Return the (X, Y) coordinate for the center point of the cell that contains the specified text.  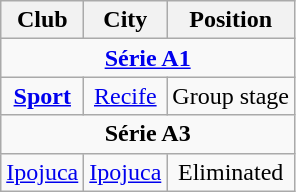
Eliminated (231, 172)
City (126, 20)
Série A1 (148, 58)
Sport (42, 96)
Group stage (231, 96)
Série A3 (148, 134)
Recife (126, 96)
Position (231, 20)
Club (42, 20)
